Locate the cell with the specified text and output its (X, Y) center coordinate. 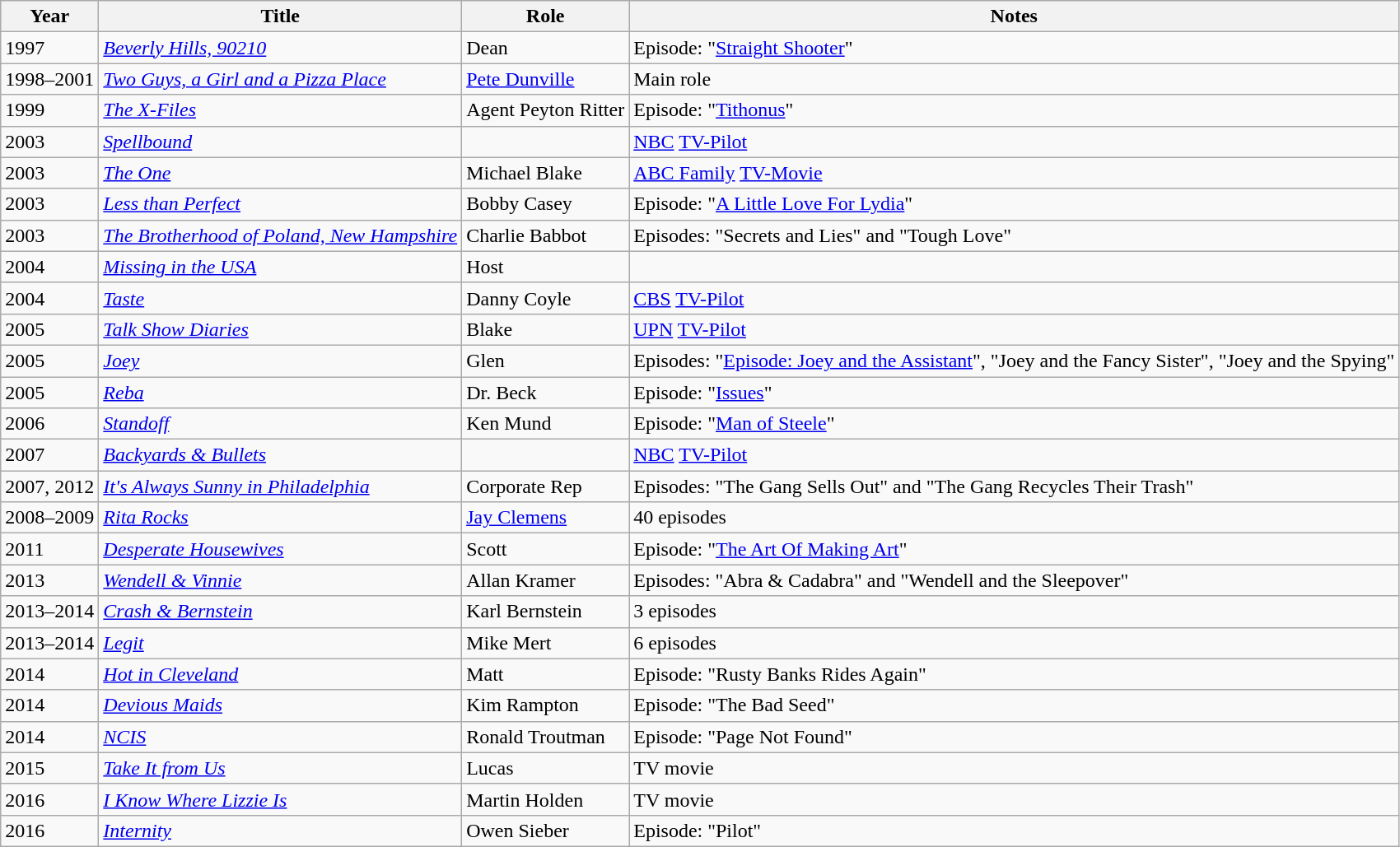
Episodes: "Episode: Joey and the Assistant", "Joey and the Fancy Sister", "Joey and the Spying" (1015, 361)
Legit (280, 643)
6 episodes (1015, 643)
Lucas (545, 768)
Hot in Cleveland (280, 674)
Year (49, 16)
Blake (545, 329)
Joey (280, 361)
The Brotherhood of Poland, New Hampshire (280, 235)
2013 (49, 580)
Crash & Bernstein (280, 612)
Host (545, 267)
Talk Show Diaries (280, 329)
Charlie Babbot (545, 235)
Episode: "Rusty Banks Rides Again" (1015, 674)
NCIS (280, 737)
Episode: "Pilot" (1015, 831)
Kim Rampton (545, 705)
Episodes: "The Gang Sells Out" and "The Gang Recycles Their Trash" (1015, 486)
Take It from Us (280, 768)
It's Always Sunny in Philadelphia (280, 486)
Notes (1015, 16)
Wendell & Vinnie (280, 580)
Glen (545, 361)
Martin Holden (545, 799)
Backyards & Bullets (280, 455)
I Know Where Lizzie Is (280, 799)
2015 (49, 768)
Two Guys, a Girl and a Pizza Place (280, 79)
1997 (49, 48)
Episode: "Tithonus" (1015, 110)
2006 (49, 424)
Less than Perfect (280, 204)
Title (280, 16)
Episode: "Man of Steele" (1015, 424)
Beverly Hills, 90210 (280, 48)
1999 (49, 110)
Dean (545, 48)
1998–2001 (49, 79)
Rita Rocks (280, 518)
Internity (280, 831)
Standoff (280, 424)
Corporate Rep (545, 486)
2011 (49, 549)
Ronald Troutman (545, 737)
Episodes: "Secrets and Lies" and "Tough Love" (1015, 235)
ABC Family TV-Movie (1015, 173)
Scott (545, 549)
Episode: "Straight Shooter" (1015, 48)
Missing in the USA (280, 267)
Owen Sieber (545, 831)
Desperate Housewives (280, 549)
Bobby Casey (545, 204)
Danny Coyle (545, 298)
The One (280, 173)
Episodes: "Abra & Cadabra" and "Wendell and the Sleepover" (1015, 580)
Michael Blake (545, 173)
2007 (49, 455)
Reba (280, 393)
Jay Clemens (545, 518)
Matt (545, 674)
Episode: "A Little Love For Lydia" (1015, 204)
2007, 2012 (49, 486)
Episode: "The Art Of Making Art" (1015, 549)
Spellbound (280, 142)
Karl Bernstein (545, 612)
Ken Mund (545, 424)
Mike Mert (545, 643)
Allan Kramer (545, 580)
Episode: "Issues" (1015, 393)
Episode: "Page Not Found" (1015, 737)
2008–2009 (49, 518)
3 episodes (1015, 612)
Episode: "The Bad Seed" (1015, 705)
Main role (1015, 79)
Devious Maids (280, 705)
40 episodes (1015, 518)
Pete Dunville (545, 79)
Dr. Beck (545, 393)
Role (545, 16)
UPN TV-Pilot (1015, 329)
Agent Peyton Ritter (545, 110)
The X-Files (280, 110)
CBS TV-Pilot (1015, 298)
Taste (280, 298)
